Find where the given text appears and provide that cell's center as [x, y] coordinate. 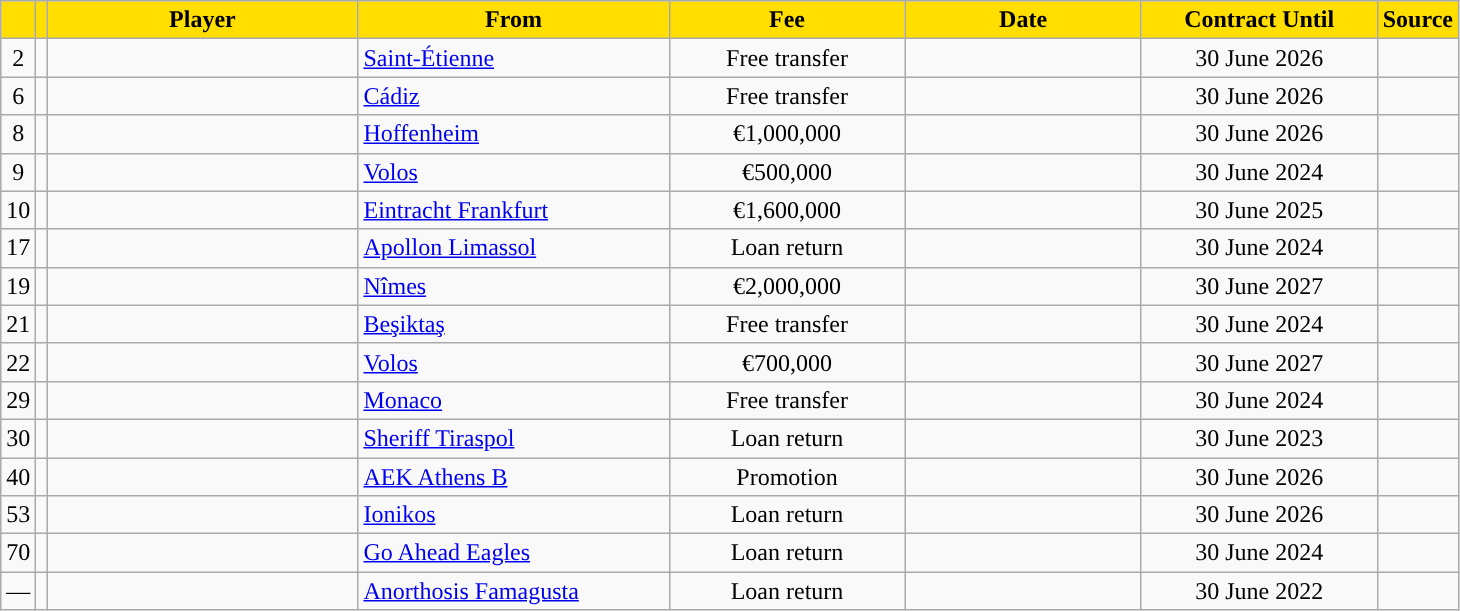
29 [18, 400]
Player [202, 20]
€700,000 [787, 362]
Ionikos [514, 515]
30 June 2025 [1259, 210]
40 [18, 477]
Nîmes [514, 286]
8 [18, 134]
Apollon Limassol [514, 248]
€2,000,000 [787, 286]
53 [18, 515]
9 [18, 172]
Go Ahead Eagles [514, 553]
17 [18, 248]
From [514, 20]
Promotion [787, 477]
22 [18, 362]
Source [1418, 20]
70 [18, 553]
Saint-Étienne [514, 58]
Anorthosis Famagusta [514, 591]
30 [18, 438]
2 [18, 58]
30 June 2023 [1259, 438]
10 [18, 210]
Hoffenheim [514, 134]
Sheriff Tiraspol [514, 438]
€1,000,000 [787, 134]
Eintracht Frankfurt [514, 210]
19 [18, 286]
AEK Athens B [514, 477]
— [18, 591]
30 June 2022 [1259, 591]
€500,000 [787, 172]
Contract Until [1259, 20]
Cádiz [514, 96]
Fee [787, 20]
€1,600,000 [787, 210]
Date [1023, 20]
Monaco [514, 400]
6 [18, 96]
21 [18, 324]
Beşiktaş [514, 324]
